For the text-containing cell, return its midpoint in [X, Y] coordinate format. 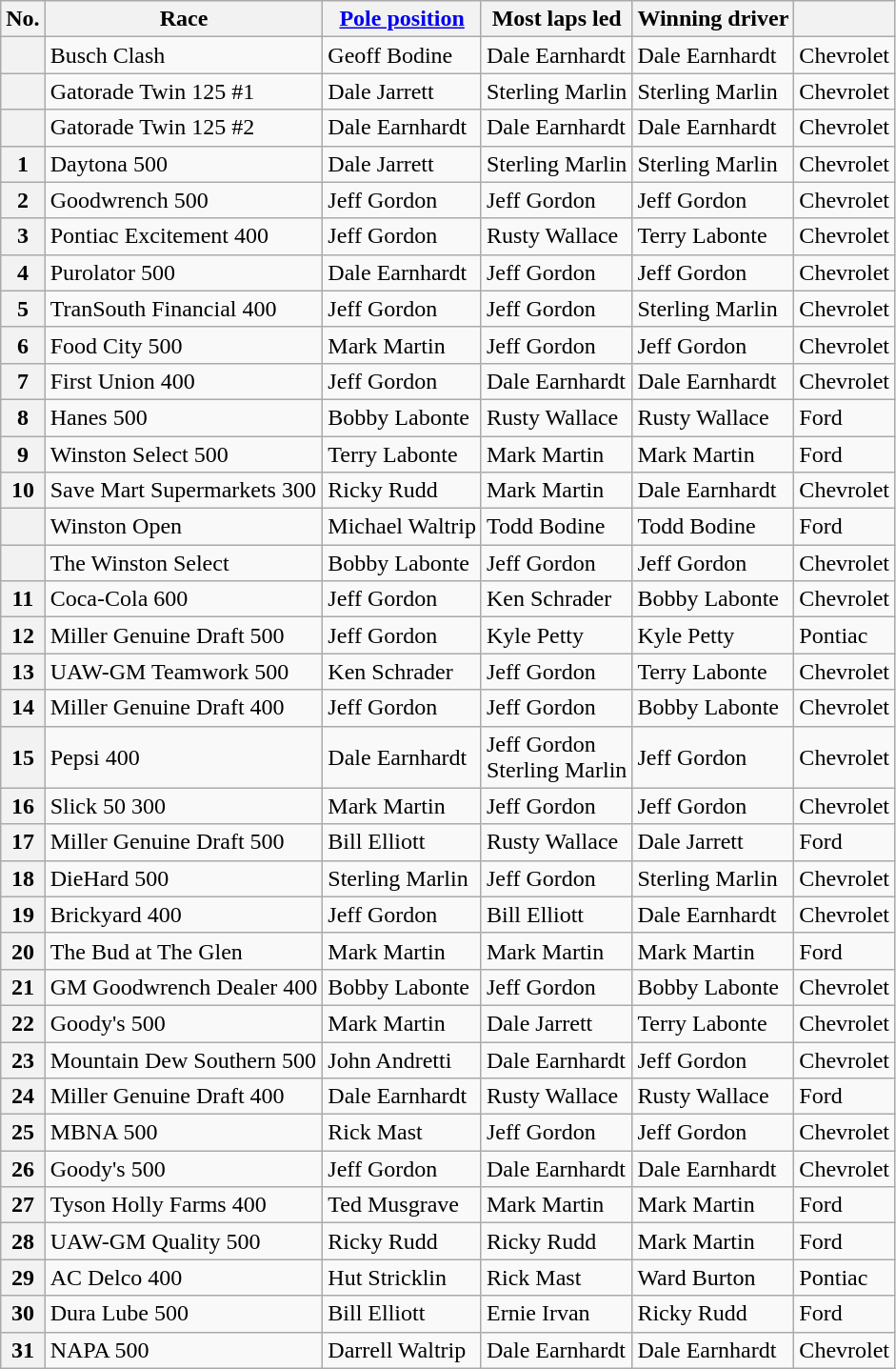
DieHard 500 [184, 878]
Geoff Bodine [402, 55]
8 [23, 417]
John Andretti [402, 1060]
AC Delco 400 [184, 1278]
10 [23, 491]
Coca-Cola 600 [184, 599]
The Bud at The Glen [184, 951]
19 [23, 915]
25 [23, 1133]
21 [23, 987]
Jeff Gordon Sterling Marlin [556, 756]
15 [23, 756]
Winston Select 500 [184, 454]
Pepsi 400 [184, 756]
Darrell Waltrip [402, 1350]
Gatorade Twin 125 #1 [184, 91]
28 [23, 1241]
Winning driver [713, 19]
23 [23, 1060]
GM Goodwrench Dealer 400 [184, 987]
Michael Waltrip [402, 527]
4 [23, 272]
Food City 500 [184, 345]
TranSouth Financial 400 [184, 309]
29 [23, 1278]
24 [23, 1097]
20 [23, 951]
2 [23, 200]
Gatorade Twin 125 #2 [184, 128]
Most laps led [556, 19]
Goodwrench 500 [184, 200]
1 [23, 164]
Daytona 500 [184, 164]
14 [23, 708]
Winston Open [184, 527]
17 [23, 842]
16 [23, 806]
First Union 400 [184, 381]
22 [23, 1023]
Ted Musgrave [402, 1205]
No. [23, 19]
Race [184, 19]
31 [23, 1350]
Save Mart Supermarkets 300 [184, 491]
NAPA 500 [184, 1350]
Brickyard 400 [184, 915]
Pontiac Excitement 400 [184, 236]
Ernie Irvan [556, 1314]
Dura Lube 500 [184, 1314]
7 [23, 381]
27 [23, 1205]
30 [23, 1314]
9 [23, 454]
Mountain Dew Southern 500 [184, 1060]
The Winston Select [184, 563]
13 [23, 672]
6 [23, 345]
26 [23, 1169]
Ward Burton [713, 1278]
3 [23, 236]
Hut Stricklin [402, 1278]
UAW-GM Teamwork 500 [184, 672]
UAW-GM Quality 500 [184, 1241]
Hanes 500 [184, 417]
MBNA 500 [184, 1133]
Busch Clash [184, 55]
Slick 50 300 [184, 806]
Tyson Holly Farms 400 [184, 1205]
Purolator 500 [184, 272]
18 [23, 878]
11 [23, 599]
5 [23, 309]
Pole position [402, 19]
12 [23, 635]
